Return (X, Y) of the center of cell containing provided text 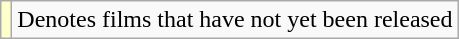
Denotes films that have not yet been released (235, 20)
